Return the [x, y] coordinate for the center point of the cell that contains the specified text.  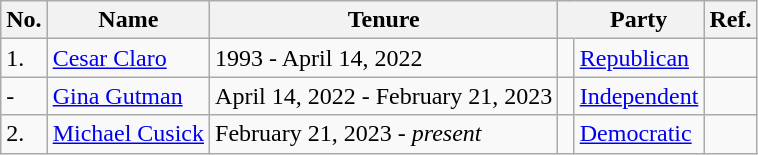
Democratic [639, 134]
Republican [639, 58]
February 21, 2023 - present [384, 134]
1. [24, 58]
Ref. [730, 20]
- [24, 96]
1993 - April 14, 2022 [384, 58]
Tenure [384, 20]
Gina Gutman [128, 96]
Cesar Claro [128, 58]
April 14, 2022 - February 21, 2023 [384, 96]
No. [24, 20]
Party [639, 20]
Independent [639, 96]
Michael Cusick [128, 134]
2. [24, 134]
Name [128, 20]
